Output the [X, Y] coordinate of the center of the cell containing the given text.  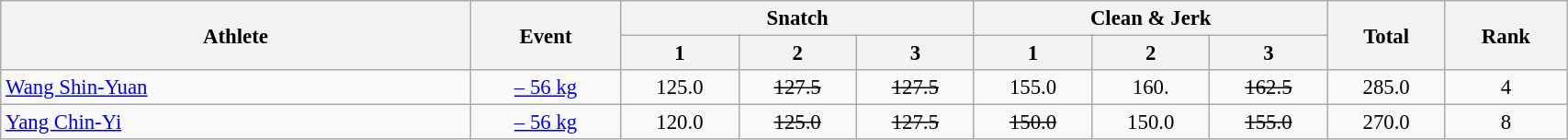
Total [1386, 35]
Wang Shin-Yuan [235, 87]
Event [546, 35]
162.5 [1269, 87]
270.0 [1386, 122]
Yang Chin-Yi [235, 122]
Clean & Jerk [1150, 18]
4 [1506, 87]
285.0 [1386, 87]
Snatch [797, 18]
Rank [1506, 35]
8 [1506, 122]
Athlete [235, 35]
120.0 [680, 122]
160. [1151, 87]
